Pinpoint the cell where the given text exists, returning its (x, y) midpoint coordinate. 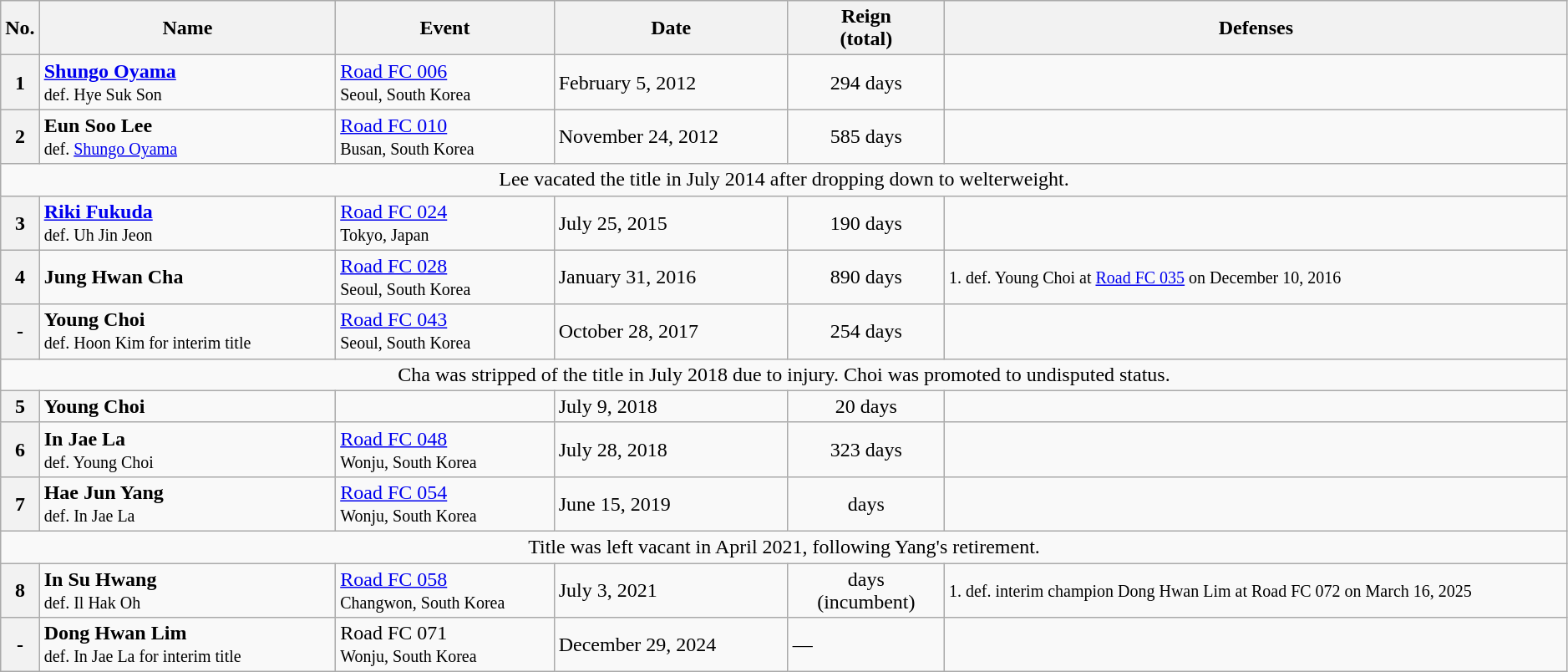
In Jae Ladef. Young Choi (187, 450)
6 (20, 450)
890 days (865, 277)
8 (20, 590)
July 25, 2015 (671, 222)
January 31, 2016 (671, 277)
Shungo Oyamadef. Hye Suk Son (187, 82)
November 24, 2012 (671, 137)
Road FC 028Seoul, South Korea (444, 277)
Date (671, 28)
585 days (865, 137)
1. def. interim champion Dong Hwan Lim at Road FC 072 on March 16, 2025 (1256, 590)
Jung Hwan Cha (187, 277)
Road FC 024Tokyo, Japan (444, 222)
July 3, 2021 (671, 590)
Event (444, 28)
1. def. Young Choi at Road FC 035 on December 10, 2016 (1256, 277)
Road FC 071Wonju, South Korea (444, 645)
Road FC 006Seoul, South Korea (444, 82)
July 9, 2018 (671, 406)
20 days (865, 406)
190 days (865, 222)
Hae Jun Yangdef. In Jae La (187, 503)
Road FC 054Wonju, South Korea (444, 503)
— (865, 645)
October 28, 2017 (671, 331)
February 5, 2012 (671, 82)
Dong Hwan Limdef. In Jae La for interim title (187, 645)
No. (20, 28)
Reign(total) (865, 28)
Riki Fukudadef. Uh Jin Jeon (187, 222)
Defenses (1256, 28)
Young Choidef. Hoon Kim for interim title (187, 331)
Road FC 043Seoul, South Korea (444, 331)
July 28, 2018 (671, 450)
Title was left vacant in April 2021, following Yang's retirement. (784, 547)
254 days (865, 331)
4 (20, 277)
December 29, 2024 (671, 645)
Eun Soo Leedef. Shungo Oyama (187, 137)
Road FC 010Busan, South Korea (444, 137)
In Su Hwangdef. Il Hak Oh (187, 590)
days (865, 503)
2 (20, 137)
Young Choi (187, 406)
5 (20, 406)
Road FC 058Changwon, South Korea (444, 590)
3 (20, 222)
June 15, 2019 (671, 503)
days(incumbent) (865, 590)
Road FC 048Wonju, South Korea (444, 450)
Cha was stripped of the title in July 2018 due to injury. Choi was promoted to undisputed status. (784, 374)
7 (20, 503)
1 (20, 82)
294 days (865, 82)
Lee vacated the title in July 2014 after dropping down to welterweight. (784, 180)
Name (187, 28)
323 days (865, 450)
